Return the (X, Y) coordinate for the center point of the cell that contains the specified text.  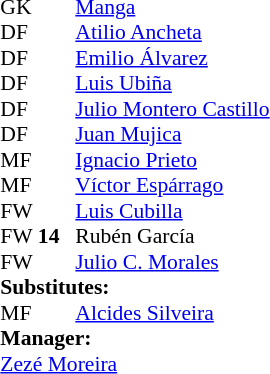
Ignacio Prieto (172, 160)
Emilio Álvarez (172, 58)
Rubén García (172, 237)
Julio Montero Castillo (172, 109)
Luis Ubiña (172, 83)
Julio C. Morales (172, 262)
Manager: (134, 339)
Juan Mujica (172, 135)
Luis Cubilla (172, 211)
Alcides Silveira (172, 313)
Substitutes: (134, 287)
Atilio Ancheta (172, 33)
14 (57, 237)
Víctor Espárrago (172, 185)
